Locate the cell with the specified text and output its [X, Y] center coordinate. 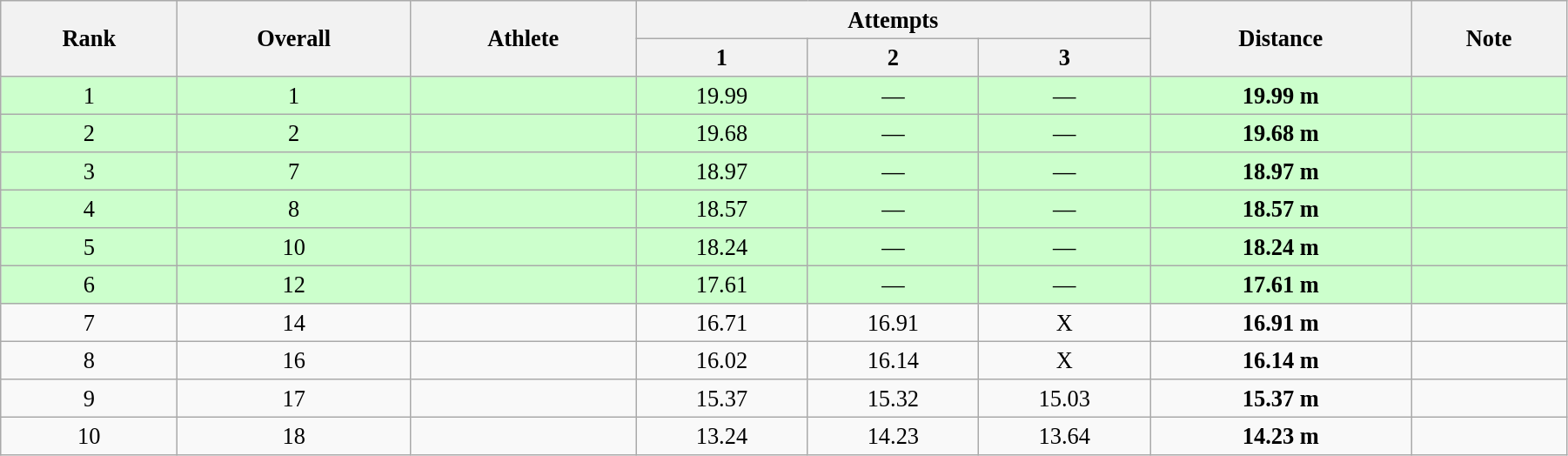
18.24 m [1281, 247]
12 [294, 285]
19.68 m [1281, 133]
16.91 [893, 323]
18.57 [722, 209]
19.99 m [1281, 95]
19.68 [722, 133]
18.97 m [1281, 171]
Distance [1281, 38]
18.57 m [1281, 209]
16 [294, 360]
13.24 [722, 436]
Overall [294, 38]
5 [89, 247]
16.02 [722, 360]
18 [294, 436]
15.37 [722, 399]
15.32 [893, 399]
Athlete [522, 38]
17.61 m [1281, 285]
16.91 m [1281, 323]
4 [89, 209]
18.24 [722, 247]
17.61 [722, 285]
15.37 m [1281, 399]
15.03 [1065, 399]
14.23 [893, 436]
16.14 [893, 360]
13.64 [1065, 436]
17 [294, 399]
16.71 [722, 323]
19.99 [722, 95]
9 [89, 399]
6 [89, 285]
Rank [89, 38]
Attempts [893, 19]
16.14 m [1281, 360]
Note [1490, 38]
18.97 [722, 171]
14 [294, 323]
14.23 m [1281, 436]
